Locate the cell with the specified text and output its [X, Y] center coordinate. 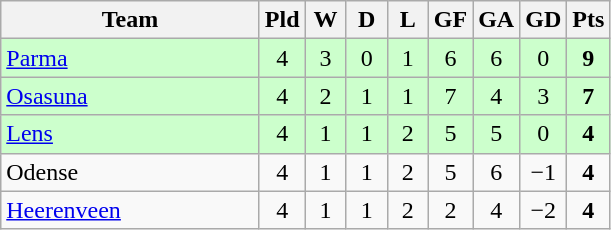
Odense [130, 172]
L [408, 20]
Pld [282, 20]
W [326, 20]
Pts [588, 20]
Heerenveen [130, 210]
Osasuna [130, 96]
9 [588, 58]
D [366, 20]
Team [130, 20]
Parma [130, 58]
−1 [544, 172]
Lens [130, 134]
GD [544, 20]
GF [450, 20]
GA [496, 20]
−2 [544, 210]
